Pinpoint the cell where the given text exists, returning its (X, Y) midpoint coordinate. 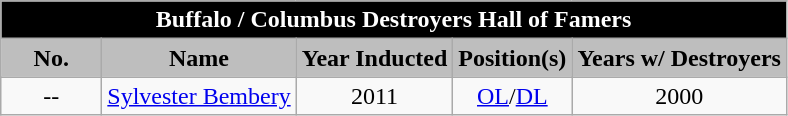
-- (52, 96)
Years w/ Destroyers (680, 58)
2000 (680, 96)
Sylvester Bembery (199, 96)
Year Inducted (374, 58)
Position(s) (512, 58)
Name (199, 58)
Buffalo / Columbus Destroyers Hall of Famers (394, 20)
2011 (374, 96)
OL/DL (512, 96)
No. (52, 58)
